For the text-containing cell, return its midpoint in (X, Y) coordinate format. 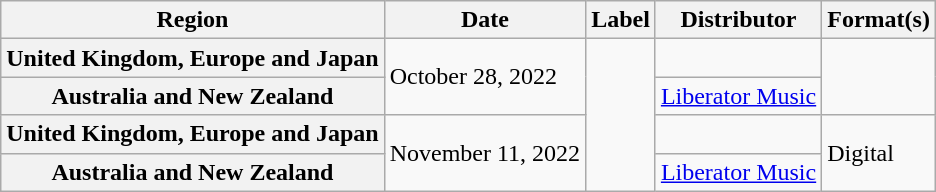
November 11, 2022 (484, 153)
Date (484, 20)
Format(s) (879, 20)
Region (192, 20)
Digital (879, 153)
Label (621, 20)
October 28, 2022 (484, 77)
Distributor (738, 20)
